Output the [X, Y] coordinate of the center of the cell containing the given text.  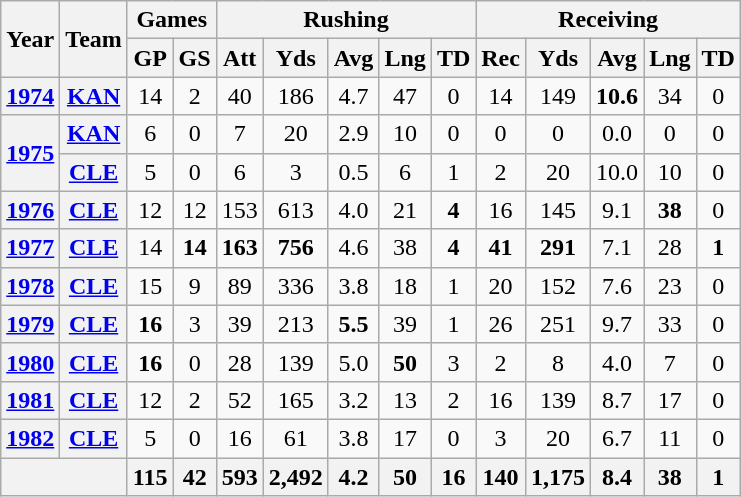
GP [150, 58]
1975 [30, 153]
47 [405, 96]
Team [94, 39]
8.7 [618, 400]
21 [405, 210]
152 [558, 286]
42 [194, 477]
13 [405, 400]
15 [150, 286]
149 [558, 96]
1982 [30, 438]
18 [405, 286]
52 [240, 400]
1979 [30, 324]
41 [501, 248]
5.0 [354, 362]
251 [558, 324]
7.1 [618, 248]
1974 [30, 96]
145 [558, 210]
7.6 [618, 286]
6.7 [618, 438]
5.5 [354, 324]
GS [194, 58]
336 [296, 286]
9.1 [618, 210]
4.2 [354, 477]
613 [296, 210]
40 [240, 96]
10.6 [618, 96]
2,492 [296, 477]
1981 [30, 400]
213 [296, 324]
165 [296, 400]
9.7 [618, 324]
10.0 [618, 172]
3.2 [354, 400]
23 [670, 286]
0.0 [618, 134]
2.9 [354, 134]
1977 [30, 248]
Rushing [346, 20]
Receiving [608, 20]
89 [240, 286]
9 [194, 286]
4.6 [354, 248]
Year [30, 39]
26 [501, 324]
756 [296, 248]
Att [240, 58]
0.5 [354, 172]
Games [172, 20]
4.7 [354, 96]
1980 [30, 362]
1,175 [558, 477]
11 [670, 438]
291 [558, 248]
Rec [501, 58]
186 [296, 96]
163 [240, 248]
140 [501, 477]
8.4 [618, 477]
1978 [30, 286]
33 [670, 324]
61 [296, 438]
593 [240, 477]
1976 [30, 210]
115 [150, 477]
153 [240, 210]
34 [670, 96]
8 [558, 362]
